Extract the [x, y] coordinate from the center of the cell holding the provided text.  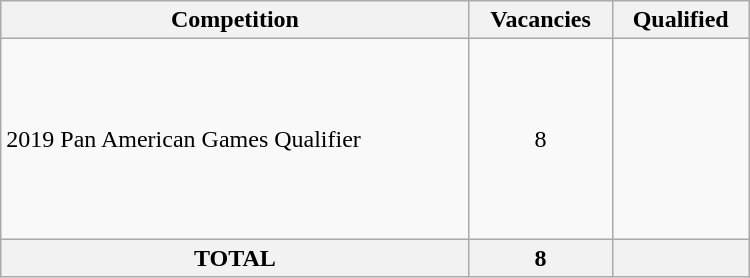
Vacancies [540, 20]
Qualified [680, 20]
TOTAL [235, 258]
2019 Pan American Games Qualifier [235, 139]
Competition [235, 20]
